Output the (X, Y) coordinate of the center of the cell containing the given text.  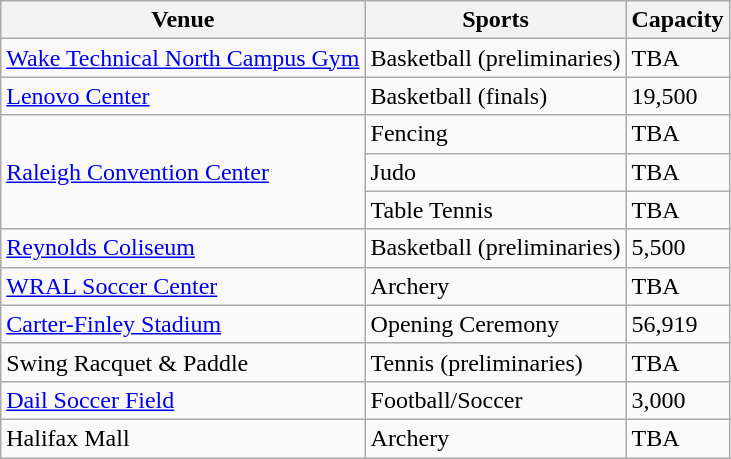
Swing Racquet & Paddle (183, 362)
Raleigh Convention Center (183, 172)
5,500 (678, 248)
Basketball (finals) (496, 96)
Venue (183, 20)
Carter-Finley Stadium (183, 324)
3,000 (678, 400)
Capacity (678, 20)
WRAL Soccer Center (183, 286)
Judo (496, 172)
Lenovo Center (183, 96)
Tennis (preliminaries) (496, 362)
19,500 (678, 96)
Reynolds Coliseum (183, 248)
Opening Ceremony (496, 324)
Fencing (496, 134)
Dail Soccer Field (183, 400)
Wake Technical North Campus Gym (183, 58)
Halifax Mall (183, 438)
Sports (496, 20)
Table Tennis (496, 210)
Football/Soccer (496, 400)
56,919 (678, 324)
